Locate the cell with the specified text and output its [x, y] center coordinate. 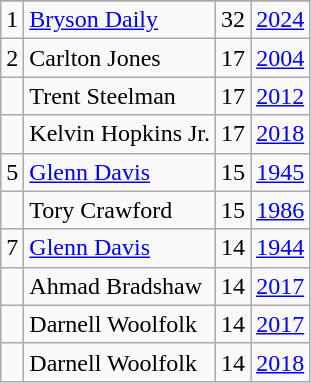
2012 [280, 96]
2004 [280, 58]
1 [12, 20]
Ahmad Bradshaw [120, 286]
Tory Crawford [120, 210]
7 [12, 248]
1945 [280, 172]
2024 [280, 20]
32 [234, 20]
1944 [280, 248]
Trent Steelman [120, 96]
Kelvin Hopkins Jr. [120, 134]
Bryson Daily [120, 20]
Carlton Jones [120, 58]
5 [12, 172]
2 [12, 58]
1986 [280, 210]
